Extract the [X, Y] coordinate from the center of the cell holding the provided text.  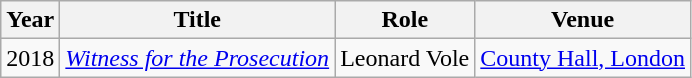
Leonard Vole [405, 58]
Title [198, 20]
County Hall, London [583, 58]
Year [30, 20]
Witness for the Prosecution [198, 58]
2018 [30, 58]
Venue [583, 20]
Role [405, 20]
